Provide the (X, Y) coordinate of the cell's center where the given text is located.  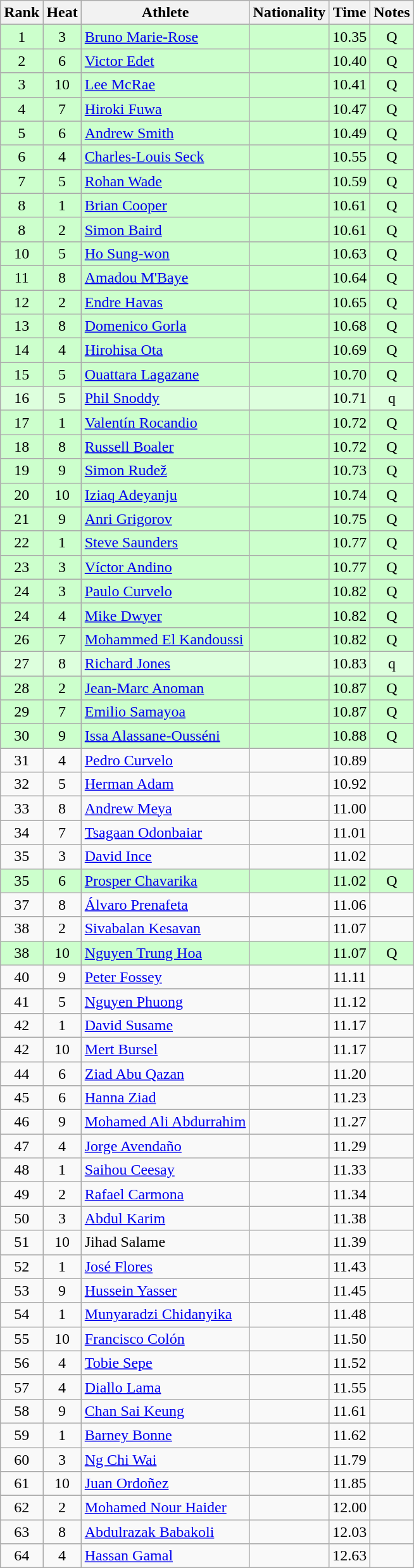
50 (22, 1218)
16 (22, 398)
Anri Grigorov (165, 519)
Juan Ordoñez (165, 1484)
33 (22, 808)
40 (22, 977)
Abdulrazak Babakoli (165, 1532)
Álvaro Prenafeta (165, 905)
Rohan Wade (165, 181)
Barney Bonne (165, 1435)
46 (22, 1122)
Brian Cooper (165, 205)
Jorge Avendaño (165, 1146)
Endre Havas (165, 302)
14 (22, 350)
Rank (22, 13)
Ziad Abu Qazan (165, 1074)
52 (22, 1266)
10.74 (349, 495)
11.11 (349, 977)
David Susame (165, 1025)
31 (22, 760)
10.92 (349, 784)
Heat (62, 13)
Emilio Samayoa (165, 712)
Mohamed Nour Haider (165, 1508)
11.85 (349, 1484)
Hussein Yasser (165, 1291)
David Ince (165, 857)
54 (22, 1315)
Jihad Salame (165, 1242)
11.00 (349, 808)
Notes (392, 13)
11.43 (349, 1266)
Pedro Curvelo (165, 760)
11.23 (349, 1098)
11.62 (349, 1435)
Hiroki Fuwa (165, 109)
10.47 (349, 109)
10.35 (349, 37)
23 (22, 567)
Time (349, 13)
Diallo Lama (165, 1387)
Nguyen Trung Hoa (165, 953)
Herman Adam (165, 784)
Abdul Karim (165, 1218)
Munyaradzi Chidanyika (165, 1315)
Ng Chi Wai (165, 1459)
45 (22, 1098)
11.12 (349, 1001)
Iziaq Adeyanju (165, 495)
20 (22, 495)
57 (22, 1387)
Mohammed El Kandoussi (165, 639)
Domenico Gorla (165, 326)
19 (22, 471)
Hassan Gamal (165, 1556)
Tsagaan Odonbaiar (165, 832)
10.63 (349, 253)
Richard Jones (165, 663)
10.40 (349, 61)
Peter Fossey (165, 977)
Simon Baird (165, 229)
53 (22, 1291)
60 (22, 1459)
11.79 (349, 1459)
48 (22, 1170)
11.01 (349, 832)
Mohamed Ali Abdurrahim (165, 1122)
15 (22, 374)
56 (22, 1363)
Nationality (289, 13)
Valentín Rocandio (165, 423)
Chan Sai Keung (165, 1411)
Ouattara Lagazane (165, 374)
55 (22, 1339)
18 (22, 447)
11.06 (349, 905)
Nguyen Phuong (165, 1001)
Lee McRae (165, 85)
10.88 (349, 736)
10.64 (349, 277)
Andrew Meya (165, 808)
41 (22, 1001)
10.69 (349, 350)
44 (22, 1074)
11.61 (349, 1411)
12.63 (349, 1556)
32 (22, 784)
51 (22, 1242)
Athlete (165, 13)
11.48 (349, 1315)
Mike Dwyer (165, 615)
Simon Rudež (165, 471)
Issa Alassane-Ousséni (165, 736)
11.20 (349, 1074)
28 (22, 687)
34 (22, 832)
Víctor Andino (165, 567)
Andrew Smith (165, 133)
11.52 (349, 1363)
11.34 (349, 1194)
11.55 (349, 1387)
10.68 (349, 326)
10.70 (349, 374)
13 (22, 326)
59 (22, 1435)
64 (22, 1556)
10.83 (349, 663)
37 (22, 905)
27 (22, 663)
17 (22, 423)
Tobie Sepe (165, 1363)
Russell Boaler (165, 447)
49 (22, 1194)
11.45 (349, 1291)
26 (22, 639)
10.71 (349, 398)
11.29 (349, 1146)
Francisco Colón (165, 1339)
11.50 (349, 1339)
11 (22, 277)
Jean-Marc Anoman (165, 687)
10.49 (349, 133)
Steve Saunders (165, 543)
Paulo Curvelo (165, 591)
10.73 (349, 471)
11.38 (349, 1218)
58 (22, 1411)
Hanna Ziad (165, 1098)
30 (22, 736)
63 (22, 1532)
Sivabalan Kesavan (165, 929)
62 (22, 1508)
12 (22, 302)
Hirohisa Ota (165, 350)
21 (22, 519)
José Flores (165, 1266)
Phil Snoddy (165, 398)
11.27 (349, 1122)
11.39 (349, 1242)
Charles-Louis Seck (165, 157)
61 (22, 1484)
10.75 (349, 519)
10.55 (349, 157)
Prosper Chavarika (165, 881)
12.00 (349, 1508)
22 (22, 543)
Ho Sung-won (165, 253)
Bruno Marie-Rose (165, 37)
47 (22, 1146)
10.59 (349, 181)
Rafael Carmona (165, 1194)
11.33 (349, 1170)
10.41 (349, 85)
29 (22, 712)
Mert Bursel (165, 1049)
10.89 (349, 760)
Victor Edet (165, 61)
10.65 (349, 302)
12.03 (349, 1532)
Saihou Ceesay (165, 1170)
Amadou M'Baye (165, 277)
